Locate the cell with the specified text and output its (X, Y) center coordinate. 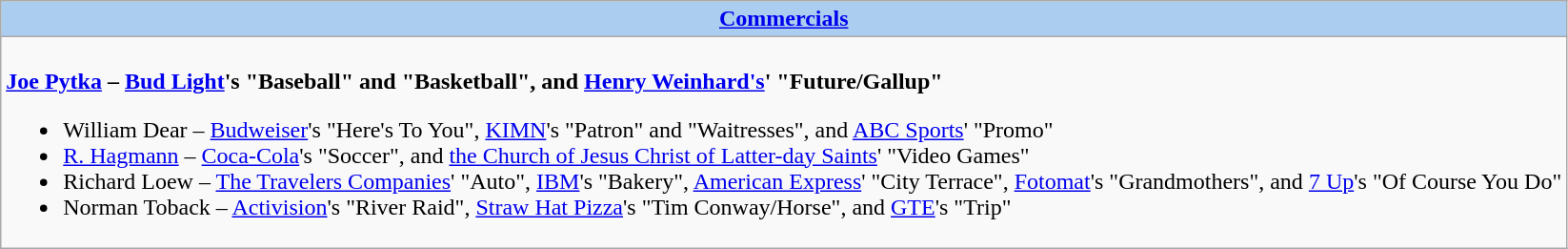
Commercials (784, 19)
